Search for the cell housing the specified text and yield its [X, Y] center coordinate. 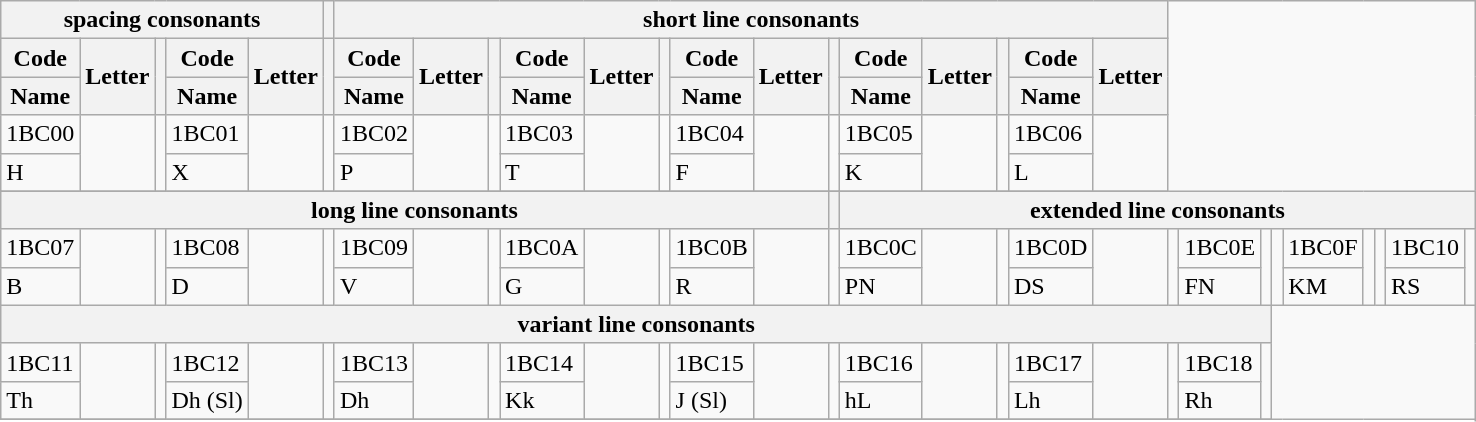
RS [1424, 286]
1BC0D [1050, 248]
1BC03 [542, 134]
1BC12 [207, 362]
V [374, 286]
J (Sl) [712, 400]
1BC0A [542, 248]
1BC0F [1323, 248]
K [880, 172]
spacing consonants [162, 20]
1BC0E [1220, 248]
KM [1323, 286]
FN [1220, 286]
1BC16 [880, 362]
1BC13 [374, 362]
Rh [1220, 400]
hL [880, 400]
1BC0C [880, 248]
1BC04 [712, 134]
1BC02 [374, 134]
1BC09 [374, 248]
long line consonants [414, 210]
D [207, 286]
Th [40, 400]
extended line consonants [1157, 210]
1BC00 [40, 134]
1BC08 [207, 248]
PN [880, 286]
1BC17 [1050, 362]
1BC05 [880, 134]
L [1050, 172]
X [207, 172]
1BC07 [40, 248]
P [374, 172]
B [40, 286]
variant line consonants [636, 324]
1BC01 [207, 134]
Dh [374, 400]
H [40, 172]
1BC14 [542, 362]
F [712, 172]
Kk [542, 400]
1BC15 [712, 362]
G [542, 286]
1BC0B [712, 248]
R [712, 286]
Lh [1050, 400]
DS [1050, 286]
1BC06 [1050, 134]
1BC10 [1424, 248]
T [542, 172]
Dh (Sl) [207, 400]
short line consonants [750, 20]
1BC11 [40, 362]
1BC18 [1220, 362]
